Locate the cell with the specified text and output its (x, y) center coordinate. 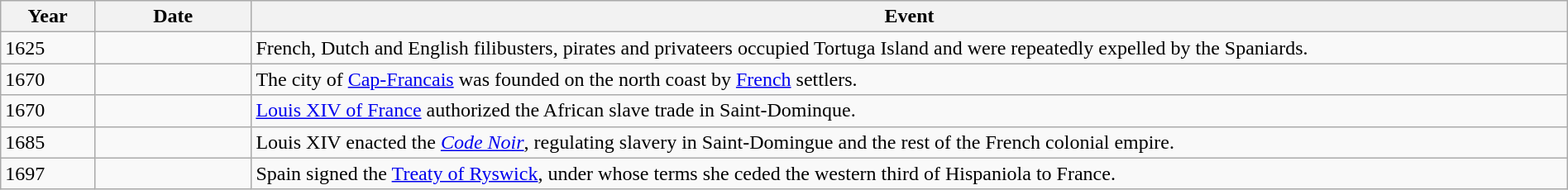
1685 (48, 142)
Year (48, 17)
1625 (48, 48)
1697 (48, 173)
Spain signed the Treaty of Ryswick, under whose terms she ceded the western third of Hispaniola to France. (910, 173)
The city of Cap-Francais was founded on the north coast by French settlers. (910, 79)
Event (910, 17)
French, Dutch and English filibusters, pirates and privateers occupied Tortuga Island and were repeatedly expelled by the Spaniards. (910, 48)
Louis XIV enacted the Code Noir, regulating slavery in Saint-Domingue and the rest of the French colonial empire. (910, 142)
Louis XIV of France authorized the African slave trade in Saint-Dominque. (910, 111)
Date (172, 17)
